Locate the cell with the specified text and output its (x, y) center coordinate. 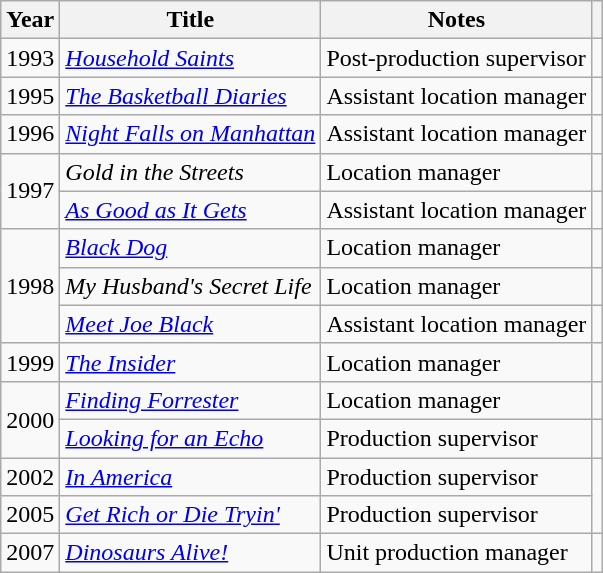
My Husband's Secret Life (190, 286)
Night Falls on Manhattan (190, 134)
The Basketball Diaries (190, 96)
2005 (30, 515)
Meet Joe Black (190, 324)
Notes (456, 20)
In America (190, 477)
Black Dog (190, 248)
1997 (30, 191)
Unit production manager (456, 553)
Title (190, 20)
1996 (30, 134)
Finding Forrester (190, 400)
Dinosaurs Alive! (190, 553)
Post-production supervisor (456, 58)
Gold in the Streets (190, 172)
1995 (30, 96)
1993 (30, 58)
As Good as It Gets (190, 210)
Looking for an Echo (190, 438)
1999 (30, 362)
Household Saints (190, 58)
2002 (30, 477)
2000 (30, 419)
The Insider (190, 362)
Get Rich or Die Tryin' (190, 515)
Year (30, 20)
1998 (30, 286)
2007 (30, 553)
